Identify which cell holds the provided text, then report its [x, y] central coordinate. 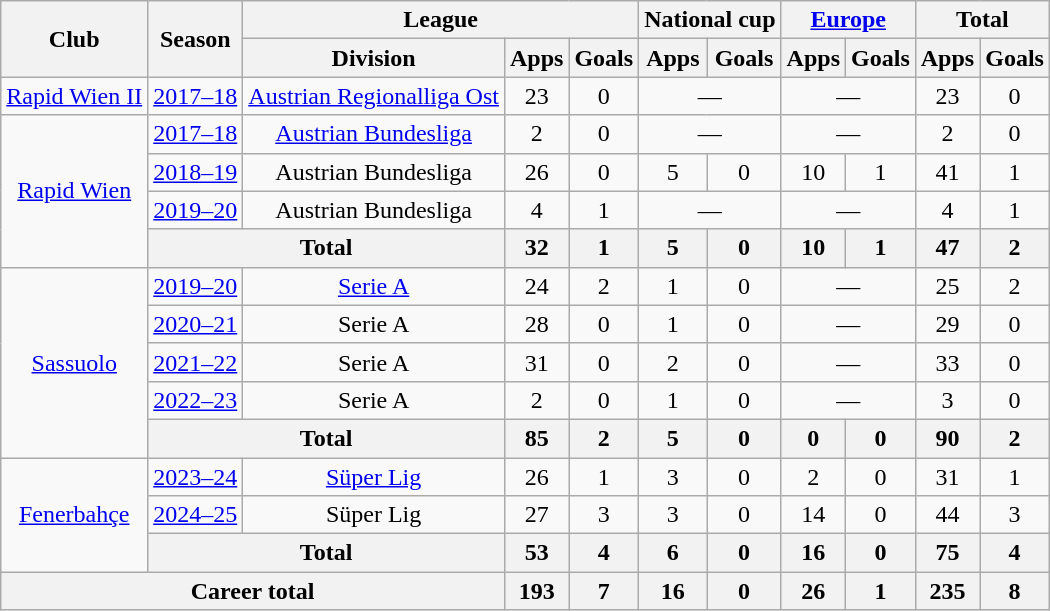
Rapid Wien [74, 191]
32 [536, 248]
Club [74, 39]
53 [536, 553]
8 [1015, 591]
85 [536, 438]
Fenerbahçe [74, 515]
2024–25 [196, 515]
Rapid Wien II [74, 96]
14 [813, 515]
25 [947, 286]
193 [536, 591]
28 [536, 324]
2018–19 [196, 172]
2022–23 [196, 400]
41 [947, 172]
Season [196, 39]
44 [947, 515]
235 [947, 591]
2023–24 [196, 477]
2020–21 [196, 324]
Austrian Regionalliga Ost [374, 96]
47 [947, 248]
Division [374, 58]
29 [947, 324]
90 [947, 438]
27 [536, 515]
2021–22 [196, 362]
Sassuolo [74, 362]
24 [536, 286]
7 [604, 591]
Europe [848, 20]
Career total [253, 591]
75 [947, 553]
National cup [710, 20]
33 [947, 362]
League [441, 20]
6 [673, 553]
